Output the (X, Y) coordinate of the center of the cell containing the given text.  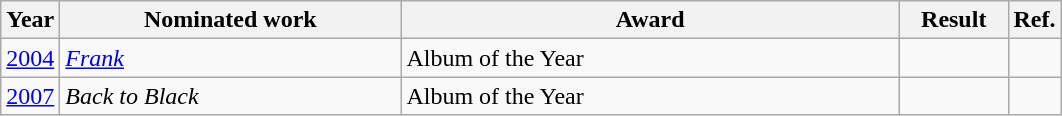
Ref. (1034, 20)
Result (954, 20)
2007 (30, 96)
Year (30, 20)
Frank (230, 58)
Award (650, 20)
Back to Black (230, 96)
Nominated work (230, 20)
2004 (30, 58)
